Identify which cell holds the provided text, then report its (X, Y) central coordinate. 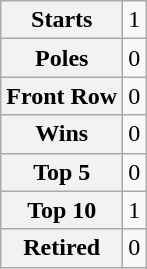
Front Row (62, 96)
Poles (62, 58)
Retired (62, 248)
Wins (62, 134)
Top 5 (62, 172)
Starts (62, 20)
Top 10 (62, 210)
